Provide the (x, y) coordinate of the cell's center where the given text is located.  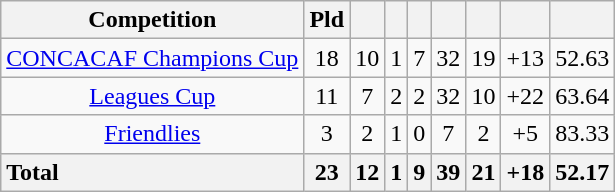
12 (368, 172)
Competition (152, 20)
Pld (327, 20)
+13 (526, 58)
0 (420, 134)
3 (327, 134)
Leagues Cup (152, 96)
+5 (526, 134)
Friendlies (152, 134)
23 (327, 172)
39 (448, 172)
52.63 (582, 58)
+22 (526, 96)
CONCACAF Champions Cup (152, 58)
Total (152, 172)
21 (484, 172)
+18 (526, 172)
18 (327, 58)
19 (484, 58)
63.64 (582, 96)
11 (327, 96)
83.33 (582, 134)
9 (420, 172)
52.17 (582, 172)
